Capture the cell that displays the provided text and extract its [x, y] central coordinate. 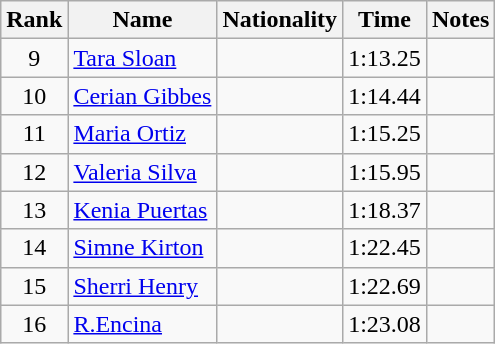
1:13.25 [385, 58]
15 [34, 286]
R.Encina [142, 324]
Valeria Silva [142, 172]
13 [34, 210]
9 [34, 58]
Maria Ortiz [142, 134]
1:18.37 [385, 210]
1:23.08 [385, 324]
Cerian Gibbes [142, 96]
Sherri Henry [142, 286]
14 [34, 248]
Name [142, 20]
12 [34, 172]
Time [385, 20]
Kenia Puertas [142, 210]
1:22.45 [385, 248]
10 [34, 96]
Notes [460, 20]
Rank [34, 20]
1:15.25 [385, 134]
1:14.44 [385, 96]
Nationality [280, 20]
1:15.95 [385, 172]
Simne Kirton [142, 248]
1:22.69 [385, 286]
11 [34, 134]
16 [34, 324]
Tara Sloan [142, 58]
